Scan for the cell matching the given text and deliver its (X, Y) coordinate at center. 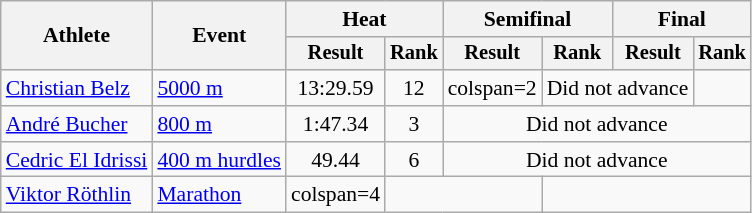
6 (414, 160)
Event (219, 36)
colspan=4 (336, 195)
1:47.34 (336, 124)
Semifinal (528, 19)
Cedric El Idrissi (77, 160)
49.44 (336, 160)
13:29.59 (336, 88)
Marathon (219, 195)
5000 m (219, 88)
Heat (364, 19)
Viktor Röthlin (77, 195)
400 m hurdles (219, 160)
Athlete (77, 36)
André Bucher (77, 124)
3 (414, 124)
12 (414, 88)
Final (682, 19)
800 m (219, 124)
Christian Belz (77, 88)
colspan=2 (492, 88)
